Capture the cell that displays the provided text and extract its [x, y] central coordinate. 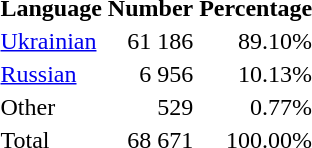
61 186 [150, 41]
6 956 [150, 74]
529 [150, 107]
